For the text-containing cell, return its midpoint in (X, Y) coordinate format. 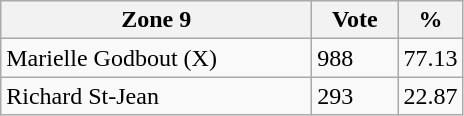
77.13 (430, 58)
22.87 (430, 96)
Marielle Godbout (X) (156, 58)
293 (355, 96)
988 (355, 58)
Richard St-Jean (156, 96)
% (430, 20)
Zone 9 (156, 20)
Vote (355, 20)
